Output the (x, y) coordinate of the center of the cell containing the given text.  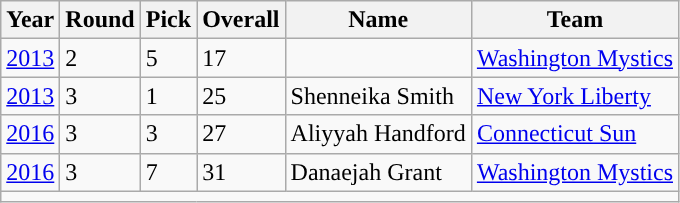
Aliyyah Handford (378, 134)
31 (241, 172)
Year (30, 20)
Pick (168, 20)
Connecticut Sun (574, 134)
Round (100, 20)
27 (241, 134)
1 (168, 96)
New York Liberty (574, 96)
17 (241, 58)
2 (100, 58)
Danaejah Grant (378, 172)
Overall (241, 20)
Team (574, 20)
Name (378, 20)
5 (168, 58)
Shenneika Smith (378, 96)
7 (168, 172)
25 (241, 96)
